Provide the [X, Y] coordinate of the cell's center where the given text is located.  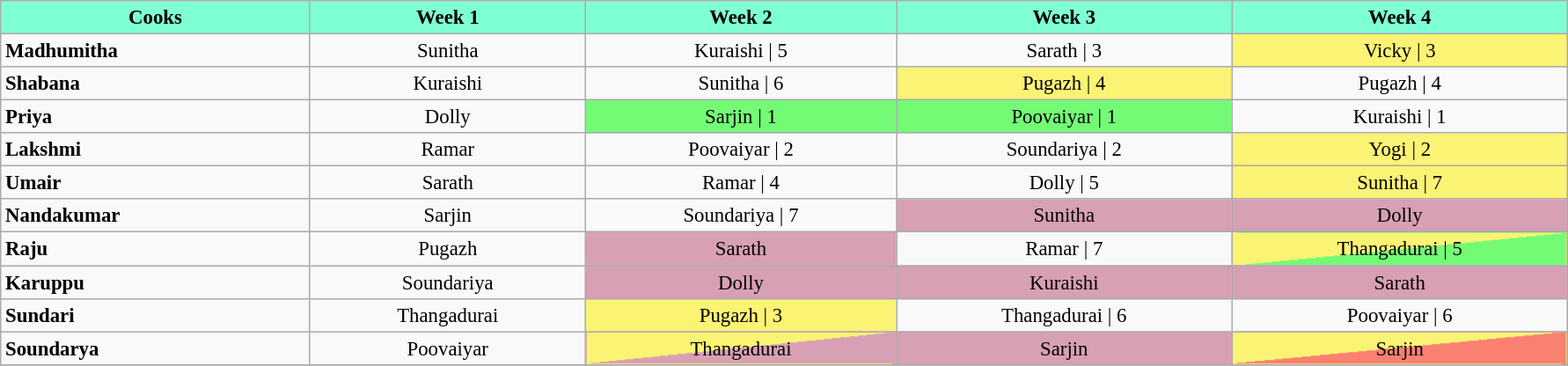
Soundariya [447, 282]
Thangadurai | 6 [1065, 315]
Poovaiyar [447, 348]
Week 2 [741, 18]
Sundari [155, 315]
Sarjin | 1 [741, 117]
Umair [155, 183]
Soundarya [155, 348]
Pugazh | 3 [741, 315]
Kuraishi | 5 [741, 51]
Soundariya | 2 [1065, 150]
Madhumitha [155, 51]
Nandakumar [155, 216]
Poovaiyar | 1 [1065, 117]
Week 1 [447, 18]
Vicky | 3 [1399, 51]
Week 4 [1399, 18]
Kuraishi | 1 [1399, 117]
Thangadurai | 5 [1399, 249]
Lakshmi [155, 150]
Ramar | 7 [1065, 249]
Priya [155, 117]
Yogi | 2 [1399, 150]
Soundariya | 7 [741, 216]
Karuppu [155, 282]
Ramar | 4 [741, 183]
Raju [155, 249]
Dolly | 5 [1065, 183]
Poovaiyar | 6 [1399, 315]
Sunitha | 7 [1399, 183]
Shabana [155, 84]
Sarath | 3 [1065, 51]
Cooks [155, 18]
Ramar [447, 150]
Week 3 [1065, 18]
Poovaiyar | 2 [741, 150]
Sunitha | 6 [741, 84]
Pugazh [447, 249]
